Capture the cell that displays the provided text and extract its [x, y] central coordinate. 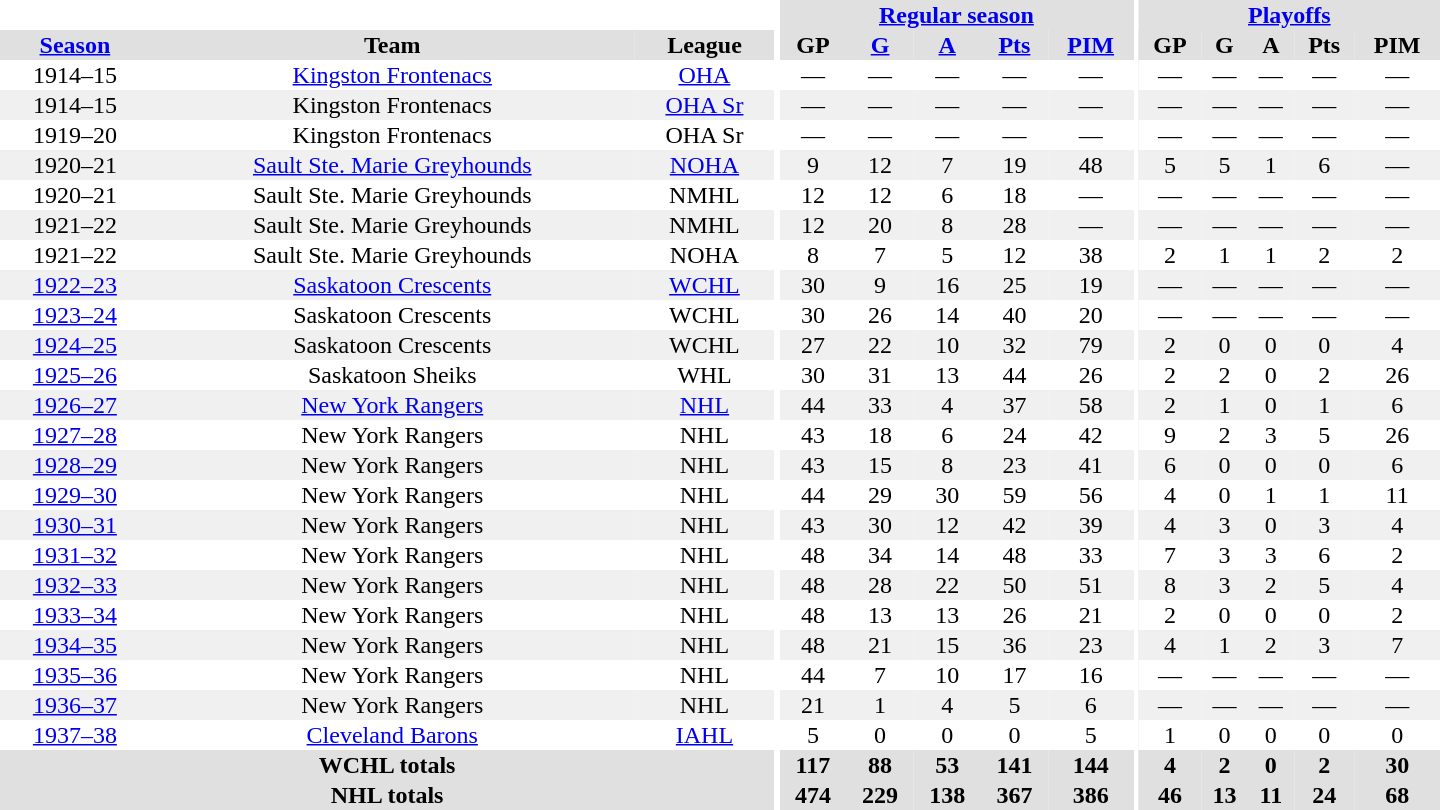
117 [812, 765]
53 [948, 765]
Season [75, 45]
50 [1014, 585]
59 [1014, 495]
1930–31 [75, 525]
25 [1014, 285]
WHL [705, 375]
1933–34 [75, 615]
88 [880, 765]
Saskatoon Sheiks [392, 375]
Playoffs [1290, 15]
1925–26 [75, 375]
40 [1014, 315]
WCHL totals [387, 765]
1928–29 [75, 465]
1934–35 [75, 645]
NHL totals [387, 795]
144 [1091, 765]
1924–25 [75, 345]
39 [1091, 525]
229 [880, 795]
56 [1091, 495]
1931–32 [75, 555]
58 [1091, 405]
27 [812, 345]
36 [1014, 645]
1937–38 [75, 735]
1929–30 [75, 495]
1935–36 [75, 675]
79 [1091, 345]
386 [1091, 795]
141 [1014, 765]
474 [812, 795]
32 [1014, 345]
1936–37 [75, 705]
1927–28 [75, 435]
1932–33 [75, 585]
34 [880, 555]
IAHL [705, 735]
41 [1091, 465]
Team [392, 45]
51 [1091, 585]
1923–24 [75, 315]
31 [880, 375]
1926–27 [75, 405]
Cleveland Barons [392, 735]
37 [1014, 405]
68 [1397, 795]
46 [1170, 795]
League [705, 45]
17 [1014, 675]
138 [948, 795]
367 [1014, 795]
29 [880, 495]
38 [1091, 255]
1919–20 [75, 135]
1922–23 [75, 285]
OHA [705, 75]
Regular season [956, 15]
